Provide the [x, y] coordinate of the cell's center where the given text is located.  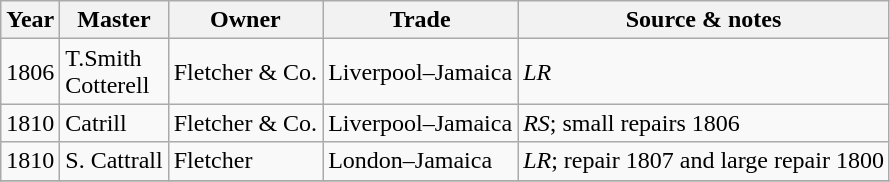
Catrill [114, 123]
Master [114, 20]
Source & notes [704, 20]
Trade [420, 20]
London–Jamaica [420, 161]
Owner [245, 20]
Fletcher [245, 161]
1806 [30, 72]
LR [704, 72]
S. Cattrall [114, 161]
RS; small repairs 1806 [704, 123]
LR; repair 1807 and large repair 1800 [704, 161]
T.SmithCotterell [114, 72]
Year [30, 20]
